Locate the cell with the specified text and output its [X, Y] center coordinate. 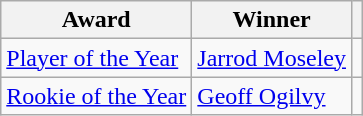
Player of the Year [96, 58]
Award [96, 20]
Geoff Ogilvy [272, 96]
Rookie of the Year [96, 96]
Winner [272, 20]
Jarrod Moseley [272, 58]
